For the text-containing cell, return its midpoint in (x, y) coordinate format. 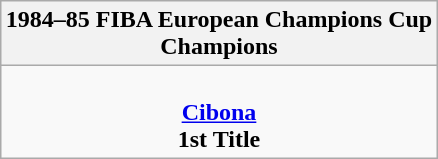
1984–85 FIBA European Champions CupChampions (218, 34)
Cibona 1st Title (218, 112)
